Determine the (x, y) coordinate at the center of the cell enclosing the given text.  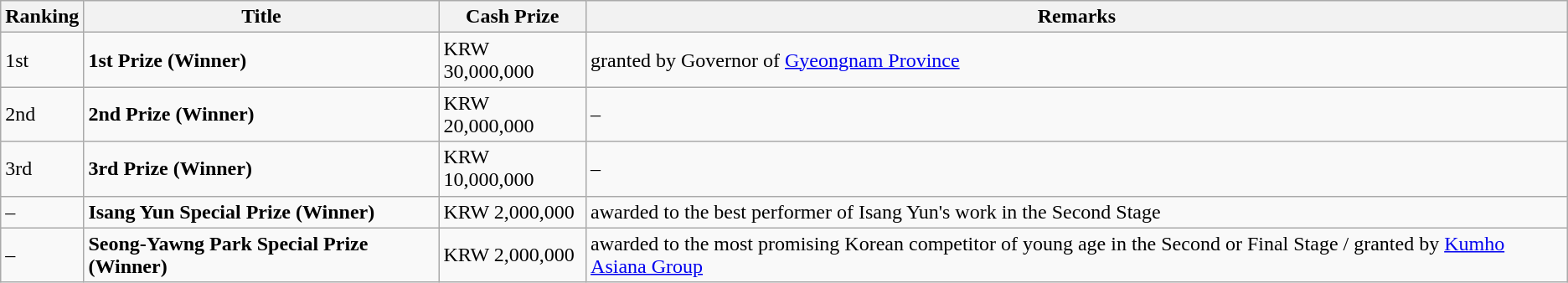
1st Prize (Winner) (261, 60)
3rd (42, 169)
1st (42, 60)
Title (261, 17)
granted by Governor of Gyeongnam Province (1077, 60)
2nd Prize (Winner) (261, 114)
3rd Prize (Winner) (261, 169)
Ranking (42, 17)
KRW 30,000,000 (513, 60)
KRW 10,000,000 (513, 169)
Cash Prize (513, 17)
Remarks (1077, 17)
Seong-Yawng Park Special Prize (Winner) (261, 255)
2nd (42, 114)
Isang Yun Special Prize (Winner) (261, 212)
awarded to the most promising Korean competitor of young age in the Second or Final Stage / granted by Kumho Asiana Group (1077, 255)
KRW 20,000,000 (513, 114)
awarded to the best performer of Isang Yun's work in the Second Stage (1077, 212)
